Output the (X, Y) coordinate of the center of the cell containing the given text.  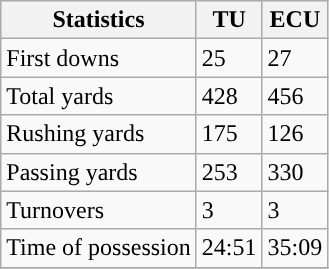
25 (229, 58)
First downs (99, 58)
Turnovers (99, 210)
ECU (295, 20)
Rushing yards (99, 134)
TU (229, 20)
126 (295, 134)
24:51 (229, 248)
Time of possession (99, 248)
428 (229, 96)
253 (229, 172)
Statistics (99, 20)
330 (295, 172)
Total yards (99, 96)
Passing yards (99, 172)
175 (229, 134)
456 (295, 96)
27 (295, 58)
35:09 (295, 248)
